Detect which cell encompasses the target text, then output its [X, Y] center coordinate. 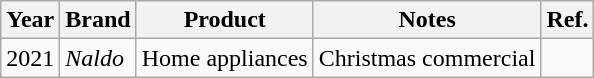
Naldo [98, 58]
Christmas commercial [427, 58]
2021 [30, 58]
Home appliances [224, 58]
Product [224, 20]
Year [30, 20]
Ref. [568, 20]
Brand [98, 20]
Notes [427, 20]
